Detect which cell encompasses the target text, then output its [x, y] center coordinate. 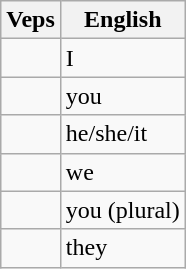
you (plural) [122, 210]
we [122, 172]
Veps [31, 20]
English [122, 20]
you [122, 96]
he/she/it [122, 134]
they [122, 248]
I [122, 58]
